Search for the cell housing the specified text and yield its [X, Y] center coordinate. 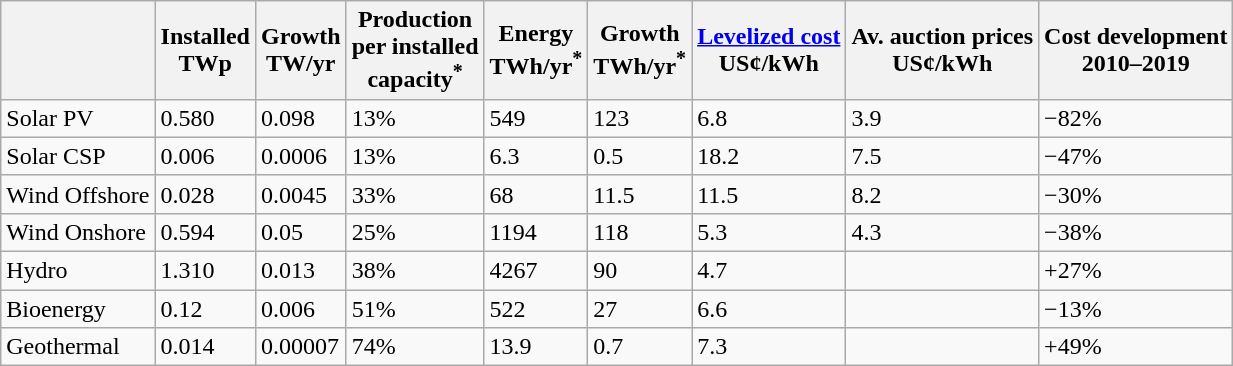
−30% [1136, 194]
123 [640, 118]
51% [415, 309]
38% [415, 271]
4.3 [942, 232]
Cost development2010–2019 [1136, 50]
3.9 [942, 118]
−47% [1136, 156]
1194 [536, 232]
0.7 [640, 347]
0.098 [300, 118]
6.8 [769, 118]
118 [640, 232]
68 [536, 194]
0.12 [205, 309]
Levelized costUS¢/kWh [769, 50]
74% [415, 347]
Wind Onshore [78, 232]
Solar CSP [78, 156]
0.580 [205, 118]
Wind Offshore [78, 194]
90 [640, 271]
−13% [1136, 309]
0.00007 [300, 347]
Solar PV [78, 118]
27 [640, 309]
GrowthTWh/yr* [640, 50]
25% [415, 232]
0.0045 [300, 194]
+27% [1136, 271]
Productionper installedcapacity* [415, 50]
18.2 [769, 156]
13.9 [536, 347]
7.3 [769, 347]
522 [536, 309]
6.3 [536, 156]
Hydro [78, 271]
0.014 [205, 347]
5.3 [769, 232]
33% [415, 194]
8.2 [942, 194]
549 [536, 118]
Av. auction pricesUS¢/kWh [942, 50]
0.0006 [300, 156]
0.05 [300, 232]
4267 [536, 271]
7.5 [942, 156]
Geothermal [78, 347]
0.5 [640, 156]
6.6 [769, 309]
0.028 [205, 194]
0.013 [300, 271]
0.594 [205, 232]
1.310 [205, 271]
Bioenergy [78, 309]
EnergyTWh/yr* [536, 50]
−38% [1136, 232]
InstalledTWp [205, 50]
−82% [1136, 118]
GrowthTW/yr [300, 50]
+49% [1136, 347]
4.7 [769, 271]
